Determine the (x, y) coordinate at the center of the cell enclosing the given text.  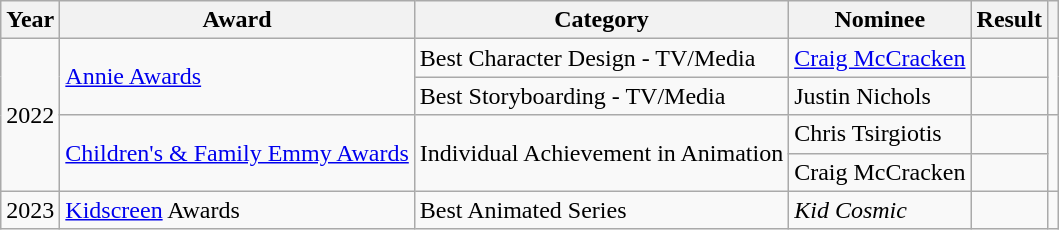
Kidscreen Awards (238, 210)
Result (1009, 20)
Best Storyboarding - TV/Media (601, 96)
Award (238, 20)
Best Animated Series (601, 210)
Year (30, 20)
2022 (30, 115)
Individual Achievement in Animation (601, 153)
Chris Tsirgiotis (880, 134)
Nominee (880, 20)
Category (601, 20)
Annie Awards (238, 77)
Kid Cosmic (880, 210)
Best Character Design - TV/Media (601, 58)
Children's & Family Emmy Awards (238, 153)
2023 (30, 210)
Justin Nichols (880, 96)
